Find where the given text appears and provide that cell's center as [X, Y] coordinate. 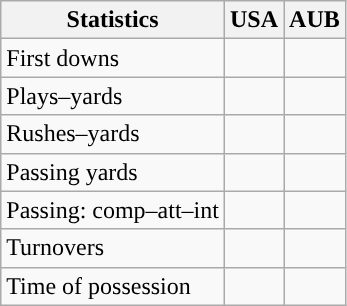
First downs [113, 58]
Passing yards [113, 172]
USA [254, 20]
Rushes–yards [113, 134]
Time of possession [113, 286]
Plays–yards [113, 96]
AUB [315, 20]
Statistics [113, 20]
Passing: comp–att–int [113, 210]
Turnovers [113, 248]
